Scan for the cell matching the given text and deliver its (x, y) coordinate at center. 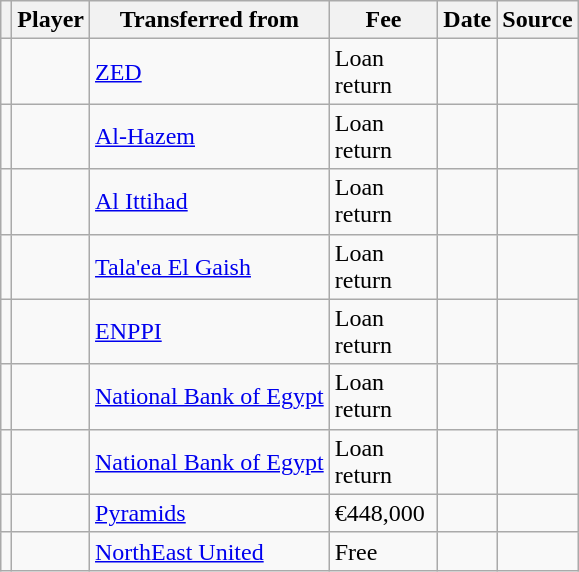
€448,000 (384, 513)
Al-Hazem (210, 136)
Date (468, 20)
Transferred from (210, 20)
Free (384, 551)
ZED (210, 72)
Player (51, 20)
Source (538, 20)
ENPPI (210, 332)
NorthEast United (210, 551)
Tala'ea El Gaish (210, 266)
Pyramids (210, 513)
Fee (384, 20)
Al Ittihad (210, 202)
